For the text-containing cell, return its midpoint in (x, y) coordinate format. 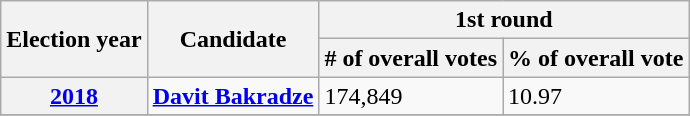
# of overall votes (411, 58)
Davit Bakradze (233, 96)
2018 (74, 96)
Election year (74, 39)
174,849 (411, 96)
Candidate (233, 39)
1st round (504, 20)
% of overall vote (596, 58)
10.97 (596, 96)
